From the cell containing the given text, extract its center point as [x, y] coordinate. 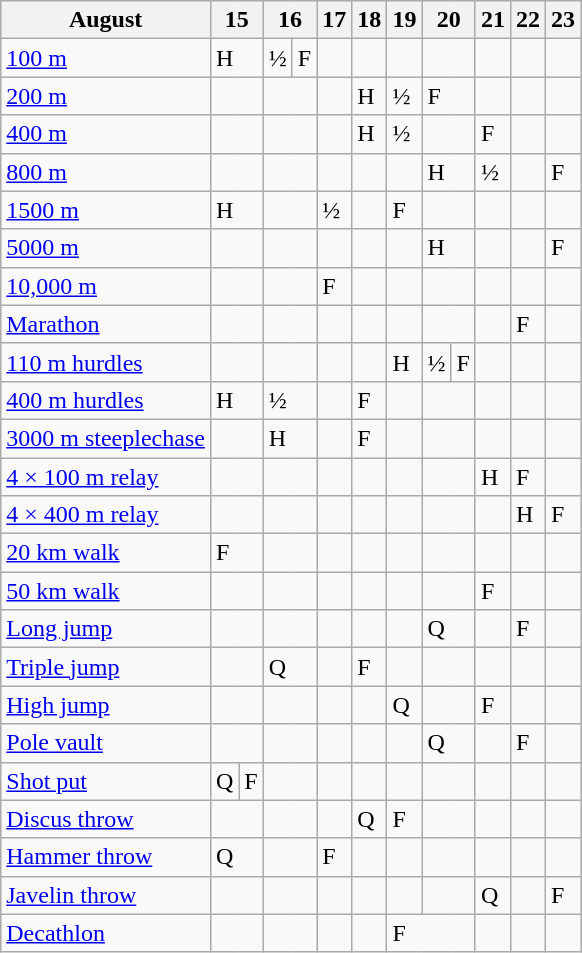
22 [528, 20]
Discus throw [106, 819]
15 [236, 20]
5000 m [106, 248]
August [106, 20]
200 m [106, 96]
20 [448, 20]
Javelin throw [106, 895]
20 km walk [106, 553]
50 km walk [106, 591]
400 m hurdles [106, 400]
Decathlon [106, 933]
4 × 400 m relay [106, 515]
Marathon [106, 324]
800 m [106, 172]
Hammer throw [106, 857]
Triple jump [106, 667]
400 m [106, 134]
19 [404, 20]
23 [564, 20]
1500 m [106, 210]
10,000 m [106, 286]
High jump [106, 705]
16 [290, 20]
21 [492, 20]
3000 m steeplechase [106, 438]
110 m hurdles [106, 362]
17 [334, 20]
Long jump [106, 629]
Shot put [106, 781]
Pole vault [106, 743]
18 [370, 20]
100 m [106, 58]
4 × 100 m relay [106, 477]
